Search for the cell housing the specified text and yield its (X, Y) center coordinate. 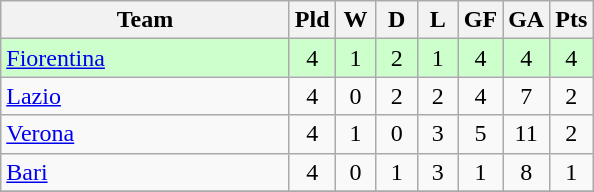
Pld (312, 20)
7 (526, 96)
11 (526, 134)
L (438, 20)
Verona (146, 134)
Pts (572, 20)
Lazio (146, 96)
Fiorentina (146, 58)
D (396, 20)
8 (526, 172)
Team (146, 20)
5 (480, 134)
W (356, 20)
Bari (146, 172)
GF (480, 20)
GA (526, 20)
